For the text-containing cell, return its midpoint in [X, Y] coordinate format. 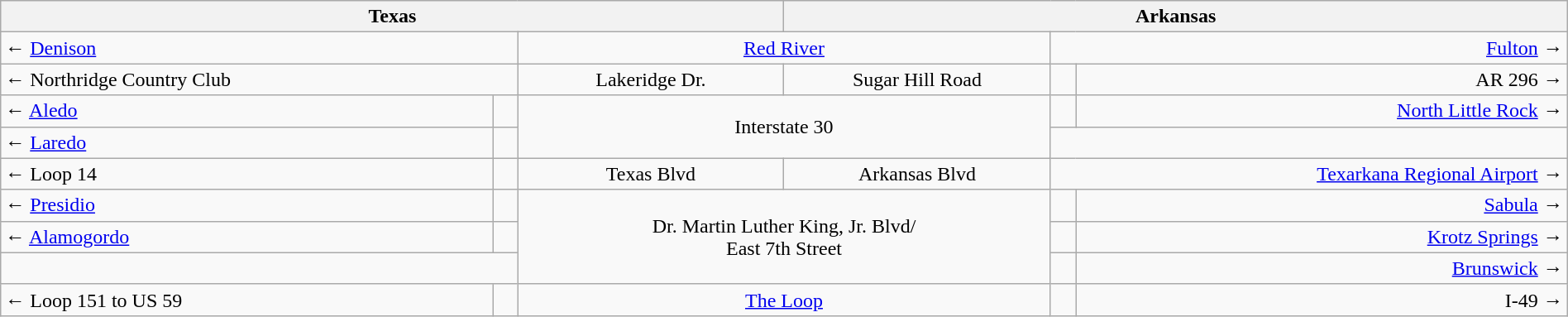
Dr. Martin Luther King, Jr. Blvd/East 7th Street [784, 237]
← Northridge Country Club [260, 79]
North Little Rock → [1322, 111]
Krotz Springs → [1322, 237]
← Presidio [247, 205]
← Aledo [247, 111]
Sabula → [1322, 205]
Fulton → [1308, 48]
Texas Blvd [651, 174]
Arkansas [1176, 17]
← Denison [260, 48]
Interstate 30 [784, 127]
← Loop 14 [247, 174]
Texas [392, 17]
The Loop [784, 300]
← Laredo [247, 142]
AR 296 → [1322, 79]
Brunswick → [1322, 268]
I-49 → [1322, 300]
← Alamogordo [247, 237]
Texarkana Regional Airport → [1308, 174]
← Loop 151 to US 59 [247, 300]
Lakeridge Dr. [651, 79]
Arkansas Blvd [917, 174]
Red River [784, 48]
Sugar Hill Road [917, 79]
